Return [x, y] of the center of cell containing provided text 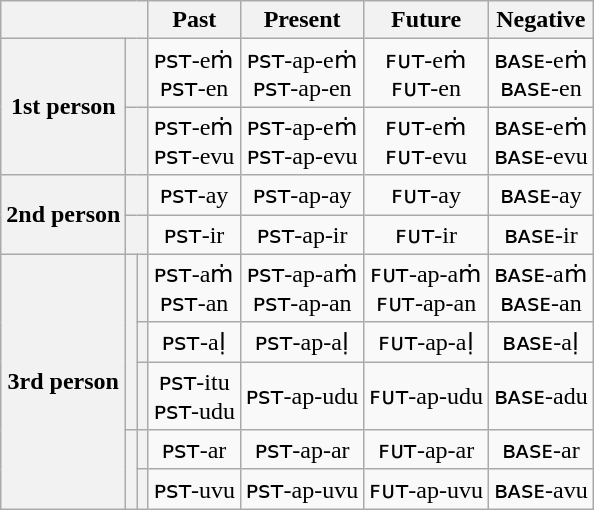
ᴩꜱᴛ-ap-eṁᴩꜱᴛ-ap-evu [302, 141]
ʙᴀꜱᴇ-avu [540, 489]
ᴩꜱᴛ-ir [194, 234]
ʙᴀꜱᴇ-ar [540, 450]
ꜰᴜᴛ-ay [426, 195]
ᴩꜱᴛ-ap-uvu [302, 489]
ʙᴀꜱᴇ-aḷ [540, 342]
ꜰᴜᴛ-ap-udu [426, 396]
ᴩꜱᴛ-ap-aṁᴩꜱᴛ-ap-an [302, 288]
ʙᴀꜱᴇ-eṁʙᴀꜱᴇ-evu [540, 141]
ꜰᴜᴛ-ap-uvu [426, 489]
ᴩꜱᴛ-ar [194, 450]
ᴩꜱᴛ-ap-eṁᴩꜱᴛ-ap-en [302, 73]
ᴩꜱᴛ-ay [194, 195]
Past [194, 20]
ʙᴀꜱᴇ-ay [540, 195]
ʙᴀꜱᴇ-ir [540, 234]
ꜰᴜᴛ-ap-aṁꜰᴜᴛ-ap-an [426, 288]
Future [426, 20]
ᴩꜱᴛ-ituᴩꜱᴛ-udu [194, 396]
2nd person [64, 214]
ᴩꜱᴛ-aṁᴩꜱᴛ-an [194, 288]
ᴩꜱᴛ-ap-ir [302, 234]
ᴩꜱᴛ-ap-ar [302, 450]
ᴩꜱᴛ-aḷ [194, 342]
ꜰᴜᴛ-eṁꜰᴜᴛ-en [426, 73]
ꜰᴜᴛ-eṁꜰᴜᴛ-evu [426, 141]
ᴩꜱᴛ-ap-ay [302, 195]
3rd person [64, 382]
ᴩꜱᴛ-eṁᴩꜱᴛ-evu [194, 141]
ꜰᴜᴛ-ir [426, 234]
ʙᴀꜱᴇ-adu [540, 396]
ʙᴀꜱᴇ-eṁʙᴀꜱᴇ-en [540, 73]
ᴩꜱᴛ-ap-udu [302, 396]
ꜰᴜᴛ-ap-aḷ [426, 342]
ᴩꜱᴛ-eṁᴩꜱᴛ-en [194, 73]
ᴩꜱᴛ-uvu [194, 489]
Negative [540, 20]
ʙᴀꜱᴇ-aṁʙᴀꜱᴇ-an [540, 288]
Present [302, 20]
1st person [64, 107]
ᴩꜱᴛ-ap-aḷ [302, 342]
ꜰᴜᴛ-ap-ar [426, 450]
